Capture the cell that displays the provided text and extract its (X, Y) central coordinate. 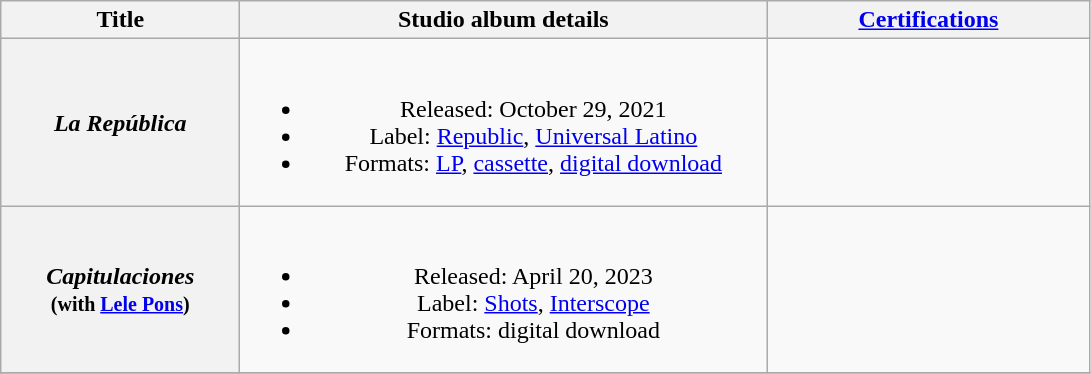
Released: October 29, 2021Label: Republic, Universal LatinoFormats: LP, cassette, digital download (504, 122)
Capitulaciones(with Lele Pons) (120, 290)
Title (120, 20)
Certifications (928, 20)
La República (120, 122)
Released: April 20, 2023Label: Shots, InterscopeFormats: digital download (504, 290)
Studio album details (504, 20)
